From the cell containing the given text, extract its center point as [X, Y] coordinate. 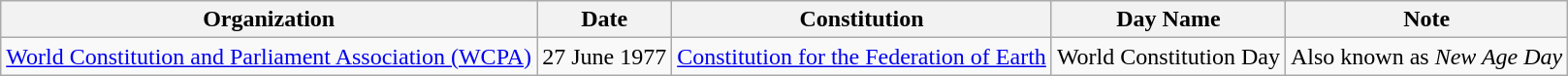
27 June 1977 [605, 57]
Constitution [862, 19]
Also known as New Age Day [1425, 57]
Day Name [1168, 19]
World Constitution and Parliament Association (WCPA) [270, 57]
Organization [270, 19]
Constitution for the Federation of Earth [862, 57]
Date [605, 19]
World Constitution Day [1168, 57]
Note [1425, 19]
